Extract the [X, Y] coordinate from the center of the cell holding the provided text.  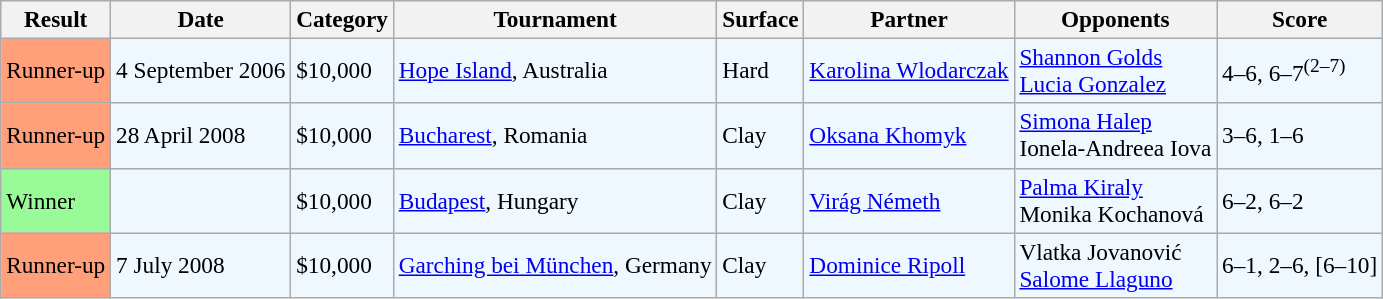
Dominice Ripoll [909, 264]
3–6, 1–6 [1300, 136]
Vlatka Jovanović Salome Llaguno [1116, 264]
28 April 2008 [201, 136]
Surface [760, 19]
4–6, 6–7(2–7) [1300, 70]
Hope Island, Australia [555, 70]
6–2, 6–2 [1300, 200]
Tournament [555, 19]
Virág Németh [909, 200]
Simona Halep Ionela-Andreea Iova [1116, 136]
Date [201, 19]
Hard [760, 70]
Partner [909, 19]
Garching bei München, Germany [555, 264]
Result [56, 19]
4 September 2006 [201, 70]
Palma Kiraly Monika Kochanová [1116, 200]
Winner [56, 200]
6–1, 2–6, [6–10] [1300, 264]
Oksana Khomyk [909, 136]
Score [1300, 19]
Opponents [1116, 19]
Bucharest, Romania [555, 136]
Budapest, Hungary [555, 200]
7 July 2008 [201, 264]
Category [342, 19]
Shannon Golds Lucia Gonzalez [1116, 70]
Karolina Wlodarczak [909, 70]
